Extract the (X, Y) coordinate from the center of the cell holding the provided text.  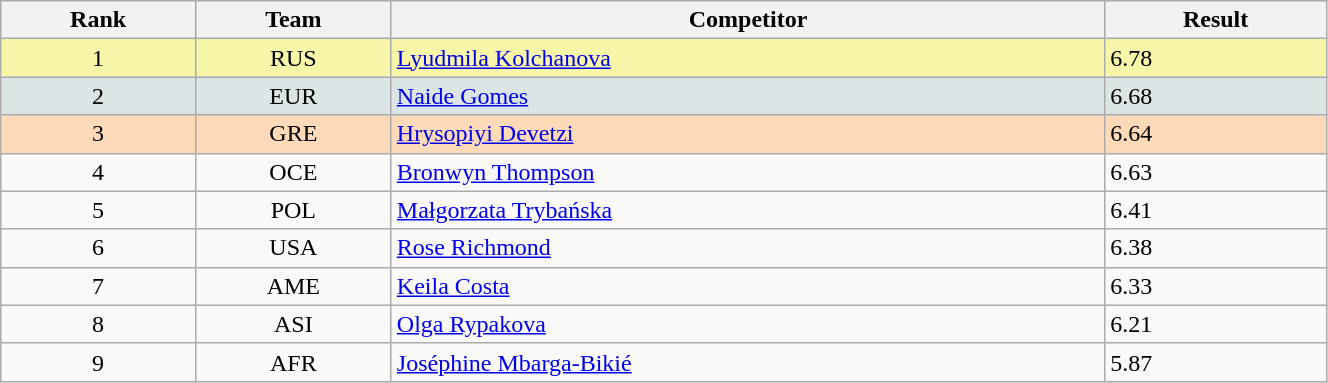
Rank (98, 20)
Joséphine Mbarga-Bikié (748, 362)
Result (1216, 20)
5 (98, 210)
Małgorzata Trybańska (748, 210)
Bronwyn Thompson (748, 172)
3 (98, 134)
6.41 (1216, 210)
GRE (293, 134)
Competitor (748, 20)
6.21 (1216, 324)
OCE (293, 172)
8 (98, 324)
1 (98, 58)
Rose Richmond (748, 248)
9 (98, 362)
Keila Costa (748, 286)
4 (98, 172)
5.87 (1216, 362)
EUR (293, 96)
USA (293, 248)
7 (98, 286)
AME (293, 286)
Olga Rypakova (748, 324)
Naide Gomes (748, 96)
POL (293, 210)
AFR (293, 362)
Lyudmila Kolchanova (748, 58)
Team (293, 20)
6.33 (1216, 286)
6 (98, 248)
6.64 (1216, 134)
6.63 (1216, 172)
6.38 (1216, 248)
6.78 (1216, 58)
ASI (293, 324)
2 (98, 96)
RUS (293, 58)
Hrysopiyi Devetzi (748, 134)
6.68 (1216, 96)
